Pinpoint the cell where the given text exists, returning its (X, Y) midpoint coordinate. 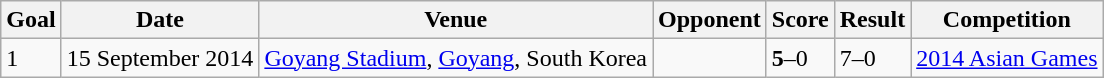
5–0 (800, 58)
1 (31, 58)
2014 Asian Games (1007, 58)
7–0 (872, 58)
Goyang Stadium, Goyang, South Korea (456, 58)
Score (800, 20)
Venue (456, 20)
Competition (1007, 20)
Date (160, 20)
15 September 2014 (160, 58)
Goal (31, 20)
Opponent (710, 20)
Result (872, 20)
